Identify which cell holds the provided text, then report its (X, Y) central coordinate. 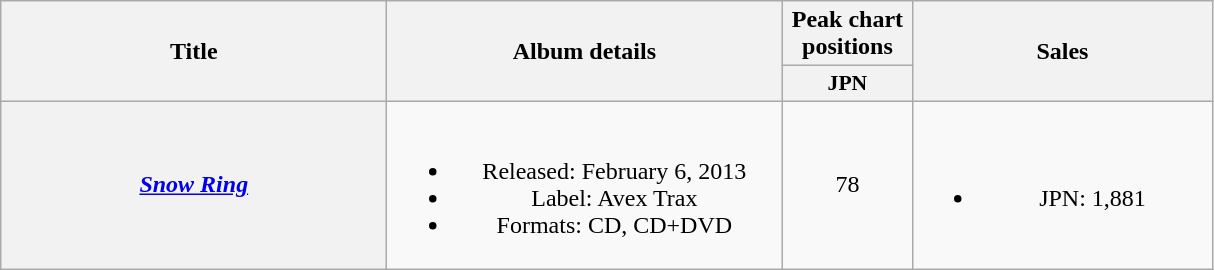
JPN (848, 84)
JPN: 1,881 (1062, 184)
Sales (1062, 52)
Released: February 6, 2013Label: Avex TraxFormats: CD, CD+DVD (584, 184)
Album details (584, 52)
Peak chart positions (848, 34)
Snow Ring (194, 184)
78 (848, 184)
Title (194, 52)
